Return the [X, Y] coordinate for the center point of the cell that contains the specified text.  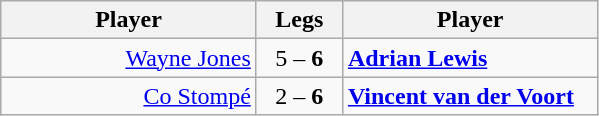
Co Stompé [129, 96]
Adrian Lewis [470, 58]
Legs [299, 20]
Wayne Jones [129, 58]
Vincent van der Voort [470, 96]
2 – 6 [299, 96]
5 – 6 [299, 58]
